From the cell containing the given text, extract its center point as (x, y) coordinate. 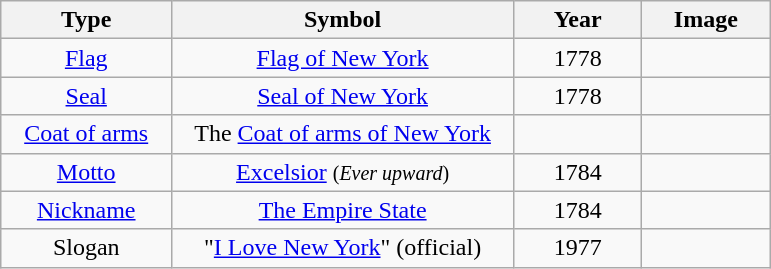
Year (578, 20)
Excelsior (Ever upward) (343, 172)
1977 (578, 248)
The Coat of arms of New York (343, 134)
Image (706, 20)
Coat of arms (86, 134)
Nickname (86, 210)
Symbol (343, 20)
Flag of New York (343, 58)
Flag (86, 58)
Motto (86, 172)
Type (86, 20)
"I Love New York" (official) (343, 248)
Seal (86, 96)
The Empire State (343, 210)
Slogan (86, 248)
Seal of New York (343, 96)
